Find where the given text appears and provide that cell's center as (X, Y) coordinate. 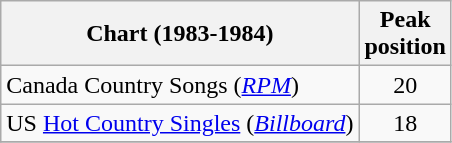
20 (405, 85)
Canada Country Songs (RPM) (180, 85)
18 (405, 123)
Peakposition (405, 34)
Chart (1983-1984) (180, 34)
US Hot Country Singles (Billboard) (180, 123)
